Determine the (x, y) coordinate at the center of the cell enclosing the given text.  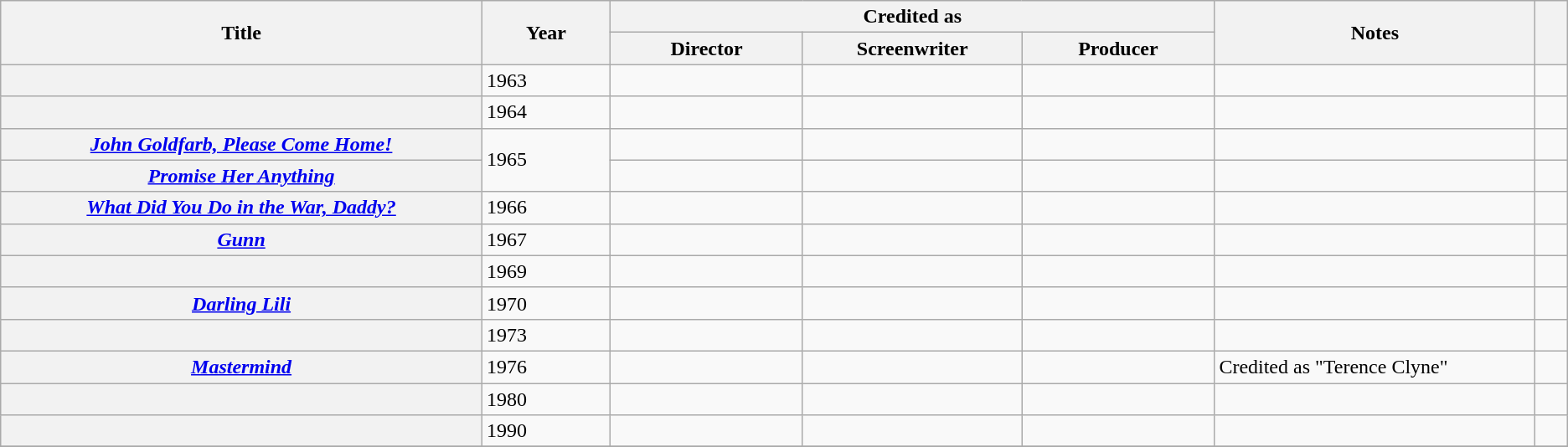
Director (707, 49)
What Did You Do in the War, Daddy? (241, 208)
1970 (546, 303)
Notes (1375, 33)
John Goldfarb, Please Come Home! (241, 144)
1964 (546, 112)
1973 (546, 335)
1966 (546, 208)
Title (241, 33)
Screenwriter (912, 49)
Promise Her Anything (241, 176)
Mastermind (241, 367)
1965 (546, 160)
1969 (546, 271)
1980 (546, 399)
1963 (546, 80)
Gunn (241, 239)
1967 (546, 239)
Credited as "Terence Clyne" (1375, 367)
Darling Lili (241, 303)
1990 (546, 431)
Year (546, 33)
Credited as (913, 17)
1976 (546, 367)
Producer (1118, 49)
